Extract the (X, Y) coordinate from the center of the cell holding the provided text.  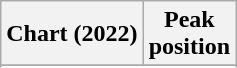
Peakposition (189, 34)
Chart (2022) (72, 34)
